Extract the [x, y] coordinate from the center of the cell holding the provided text.  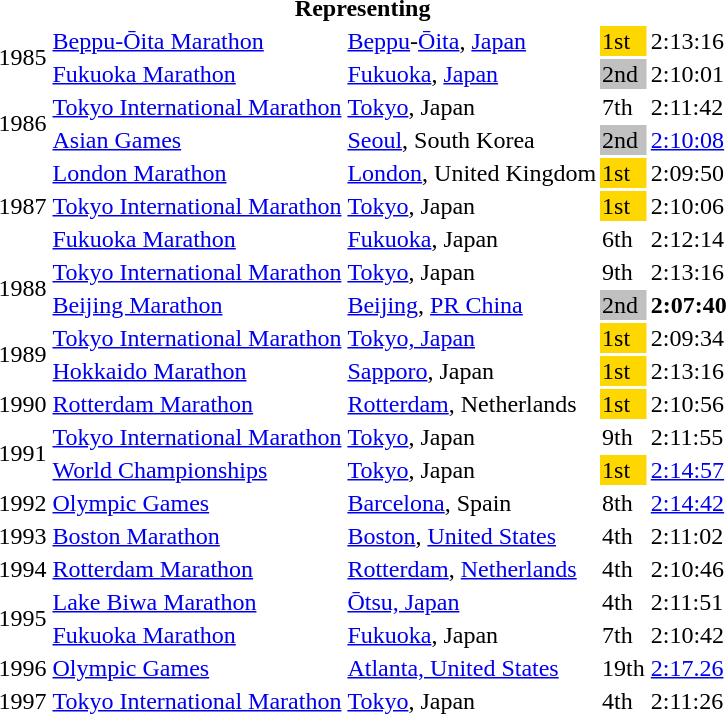
Boston, United States [472, 536]
Beppu-Ōita Marathon [197, 41]
World Championships [197, 470]
Seoul, South Korea [472, 140]
6th [624, 239]
Beijing Marathon [197, 305]
Asian Games [197, 140]
Barcelona, Spain [472, 503]
London Marathon [197, 173]
Boston Marathon [197, 536]
Ōtsu, Japan [472, 602]
Beijing, PR China [472, 305]
8th [624, 503]
Sapporo, Japan [472, 371]
Atlanta, United States [472, 668]
London, United Kingdom [472, 173]
19th [624, 668]
Lake Biwa Marathon [197, 602]
Hokkaido Marathon [197, 371]
Beppu-Ōita, Japan [472, 41]
